Detect which cell encompasses the target text, then output its (x, y) center coordinate. 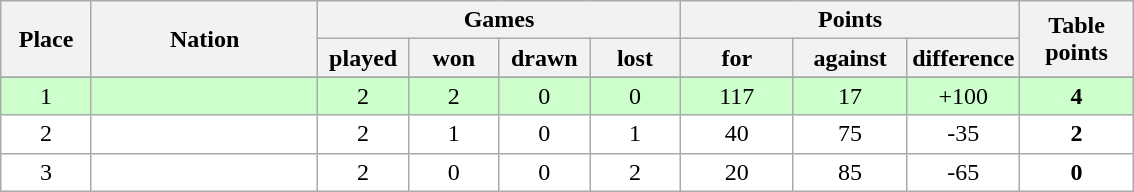
40 (736, 134)
3 (46, 172)
+100 (964, 96)
won (454, 58)
-65 (964, 172)
-35 (964, 134)
75 (850, 134)
drawn (544, 58)
Points (850, 20)
4 (1076, 96)
17 (850, 96)
difference (964, 58)
Tablepoints (1076, 39)
lost (636, 58)
Games (499, 20)
Place (46, 39)
for (736, 58)
Nation (204, 39)
117 (736, 96)
20 (736, 172)
85 (850, 172)
against (850, 58)
played (364, 58)
